Return the (X, Y) coordinate for the center point of the cell that contains the specified text.  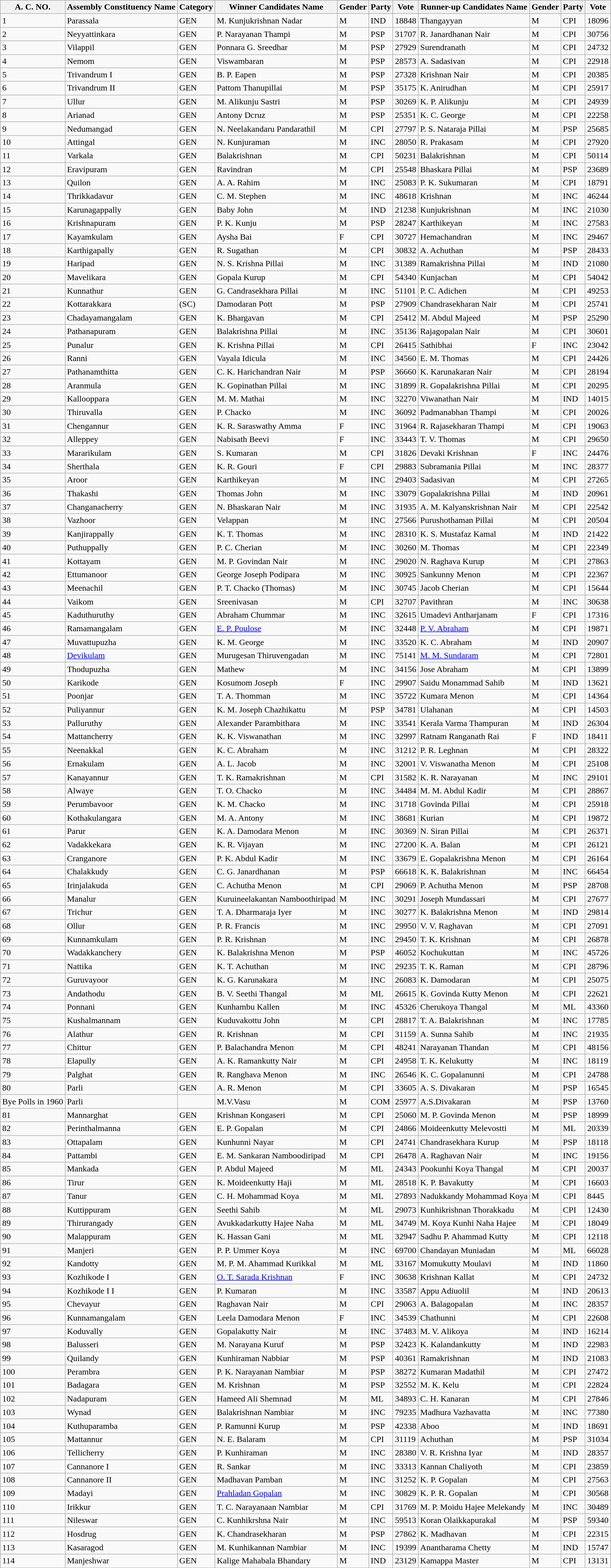
75 (33, 1020)
18848 (405, 21)
36092 (405, 413)
Karthigapally (121, 250)
94 (33, 1291)
M. Kunjukrishnan Nadar (276, 21)
27677 (598, 899)
Thangayyan (474, 21)
Perumbavoor (121, 804)
14364 (598, 696)
Prahladan Gopalan (276, 1493)
108 (33, 1480)
K. C. Gopalanunni (474, 1075)
92 (33, 1264)
37483 (405, 1331)
N. E. Balaram (276, 1439)
K. R. Vijayan (276, 845)
T. K. Kelukutty (474, 1061)
48156 (598, 1048)
34749 (405, 1223)
22608 (598, 1318)
Thiruvalla (121, 413)
89 (33, 1223)
22918 (598, 61)
Tellicherry (121, 1453)
31582 (405, 777)
46244 (598, 196)
N. Neelakandaru Pandarathil (276, 129)
Kunnathur (121, 291)
28518 (405, 1182)
A. M. Kalyanskrishnan Nair (474, 507)
K. R. Saraswathy Amma (276, 426)
Devikulam (121, 656)
Anantharama Chetty (474, 1547)
Nadapuram (121, 1399)
Mannarghat (121, 1115)
C. H. Kanaran (474, 1399)
Cannanore I (121, 1466)
Krishnan (474, 196)
28247 (405, 223)
Haripad (121, 264)
M. P. Govindan Nair (276, 561)
Devaki Krishnan (474, 453)
Jose Abraham (474, 669)
25741 (598, 304)
Kayamkulam (121, 237)
31707 (405, 34)
59340 (598, 1520)
27862 (405, 1534)
M. M. Sundaram (474, 656)
13621 (598, 683)
48241 (405, 1048)
Hameed Ali Shemnad (276, 1399)
Manjeri (121, 1250)
N. Siran Pillai (474, 831)
V. V. Raghavan (474, 926)
Irinjalakuda (121, 885)
Kottayam (121, 561)
Parassala (121, 21)
30832 (405, 250)
Bye Polls in 1960 (33, 1102)
T. C. Narayanaan Nambiar (276, 1507)
29814 (598, 912)
29063 (405, 1304)
P. R. Francis (276, 926)
18691 (598, 1426)
27200 (405, 845)
K. S. Mustafaz Kamal (474, 534)
33313 (405, 1466)
Mattannur (121, 1439)
P. R. Leghnan (474, 750)
B. V. Seethi Thangal (276, 993)
E. P. Poulose (276, 629)
33443 (405, 439)
50 (33, 683)
Madhavan Pamban (276, 1480)
M. Abdul Majeed (474, 318)
34539 (405, 1318)
27566 (405, 520)
K. P. Bavakutty (474, 1182)
65 (33, 885)
55 (33, 750)
Quilandy (121, 1358)
P. Abdul Majeed (276, 1169)
Arianad (121, 115)
K. T. Thomas (276, 534)
50114 (598, 155)
Cannanore II (121, 1480)
Ramamangalam (121, 629)
Irikkur (121, 1507)
K. P. R. Gopalan (474, 1493)
Madhura Vazhavatta (474, 1412)
Ettumanoor (121, 574)
T. K. Raman (474, 966)
Sathibhai (474, 345)
27920 (598, 142)
Appu Adiuolil (474, 1291)
K. Damodaran (474, 980)
29069 (405, 885)
30745 (405, 588)
43360 (598, 1007)
35722 (405, 696)
16214 (598, 1331)
13 (33, 183)
Rajagopalan Nair (474, 331)
23042 (598, 345)
K. R. Narayanan (474, 777)
K. Anirudhan (474, 88)
Thomas John (276, 493)
K. Karunakaran Nair (474, 372)
13760 (598, 1102)
A. Raghavan Nair (474, 1155)
28380 (405, 1453)
Vilappil (121, 48)
Palluruthy (121, 723)
K. P. Alikunju (474, 102)
Gopalakrishna Pillai (474, 493)
Pattom Thanupillai (276, 88)
Chathunni (474, 1318)
77380 (598, 1412)
58 (33, 791)
41 (33, 561)
82 (33, 1129)
Andathodu (121, 993)
Varkala (121, 155)
Malappuram (121, 1236)
33167 (405, 1264)
Thakashi (121, 493)
25548 (405, 169)
36660 (405, 372)
6 (33, 88)
P. K. Abdul Kadir (276, 858)
85 (33, 1169)
3 (33, 48)
34 (33, 466)
Viwanathan Nair (474, 399)
R. Rajasekharan Thampi (474, 426)
18049 (598, 1223)
Thodupuzha (121, 669)
28433 (598, 250)
24958 (405, 1061)
Ullur (121, 102)
Parur (121, 831)
33 (33, 453)
Punalur (121, 345)
V. Viswanatha Menon (474, 764)
Kanjirappally (121, 534)
Achuthan (474, 1439)
111 (33, 1520)
Alleppey (121, 439)
A. S. Divakaran (474, 1088)
8 (33, 115)
19063 (598, 426)
40361 (405, 1358)
28310 (405, 534)
90 (33, 1236)
Kasaragod (121, 1547)
Tirur (121, 1182)
88 (33, 1209)
P. R. Krishnan (276, 939)
20385 (598, 75)
Kuttippuram (121, 1209)
P. K. Narayanan Nambiar (276, 1372)
K. Kalandankutty (474, 1345)
19 (33, 264)
Meenachil (121, 588)
K. Moideenkutty Haji (276, 1182)
34893 (405, 1399)
Kunnamangalam (121, 1318)
101 (33, 1385)
K. G. Karunakara (276, 980)
Muvattupuzha (121, 642)
Trivandrum I (121, 75)
Karunagappally (121, 210)
19156 (598, 1155)
P. Achutha Menon (474, 885)
9 (33, 129)
68 (33, 926)
28377 (598, 466)
38681 (405, 818)
48618 (405, 196)
33541 (405, 723)
16603 (598, 1182)
18999 (598, 1115)
30489 (598, 1507)
Puthuppally (121, 547)
18119 (598, 1061)
63 (33, 858)
R. Sankar (276, 1466)
Kunhiraman Nabbiar (276, 1358)
99 (33, 1358)
A. Achuthan (474, 250)
Cranganore (121, 858)
Perambra (121, 1372)
27 (33, 372)
18 (33, 250)
1 (33, 21)
13899 (598, 669)
22367 (598, 574)
M. M. Abdul Kadir (474, 791)
A. K. Ramankutty Nair (276, 1061)
K. Gopinathan Pillai (276, 385)
32001 (405, 764)
Kumaran Madathil (474, 1372)
25351 (405, 115)
91 (33, 1250)
Madayi (121, 1493)
24741 (405, 1142)
105 (33, 1439)
43 (33, 588)
Balakrishnan Nambiar (276, 1412)
45726 (598, 953)
Chandayan Muniadan (474, 1250)
Pookunhi Koya Thangal (474, 1169)
K. R. Gouri (276, 466)
31119 (405, 1439)
S. Kumaran (276, 453)
29950 (405, 926)
A. Balagopalan (474, 1304)
Ranni (121, 358)
Nabisath Beevi (276, 439)
30260 (405, 547)
A. L. Jacob (276, 764)
29020 (405, 561)
18118 (598, 1142)
26546 (405, 1075)
Kunjukrishnan (474, 210)
70 (33, 953)
Poonjar (121, 696)
O. T. Sarada Krishnan (276, 1277)
Sankunny Menon (474, 574)
33079 (405, 493)
Vazhoor (121, 520)
Assembly Constituency Name (121, 7)
Nileswar (121, 1520)
46 (33, 629)
60 (33, 818)
30829 (405, 1493)
Chittur (121, 1048)
39 (33, 534)
32448 (405, 629)
Momukutty Moulavi (474, 1264)
Chevayur (121, 1304)
31826 (405, 453)
M. Koya Kunhi Naha Hajee (474, 1223)
K. A. Balan (474, 845)
27583 (598, 223)
102 (33, 1399)
40 (33, 547)
13131 (598, 1561)
K. T. Achuthan (276, 966)
T. A. Dharmaraja Iyer (276, 912)
34560 (405, 358)
69 (33, 939)
28796 (598, 966)
20 (33, 277)
Govinda Pillai (474, 804)
Surendranath (474, 48)
Ponnani (121, 1007)
30269 (405, 102)
K. Bhargavan (276, 318)
R. Sugathan (276, 250)
28050 (405, 142)
T. V. Thomas (474, 439)
COM (381, 1102)
Krishnan Nair (474, 75)
Abraham Chummar (276, 615)
22621 (598, 993)
78 (33, 1061)
E. M. Sankaran Namboodiripad (276, 1155)
Perinthalmanna (121, 1129)
30 (33, 413)
27797 (405, 129)
23689 (598, 169)
21422 (598, 534)
84 (33, 1155)
N. Kunjuraman (276, 142)
Kothakulangara (121, 818)
M. Krishnan (276, 1385)
25917 (598, 88)
Kunjachan (474, 277)
Kannan Chaliyoth (474, 1466)
59513 (405, 1520)
Palghat (121, 1075)
7 (33, 102)
Ponnara G. Sreedhar (276, 48)
21030 (598, 210)
32707 (405, 602)
Sreenivasan (276, 602)
Neenakkal (121, 750)
103 (33, 1412)
106 (33, 1453)
Seethi Sahib (276, 1209)
P. Balachandra Menon (276, 1048)
25083 (405, 183)
Leela Damodara Menon (276, 1318)
Mattancherry (121, 737)
24 (33, 331)
Kumara Menon (474, 696)
12430 (598, 1209)
26478 (405, 1155)
K. Madhavan (474, 1534)
T. K. Ramakrishnan (276, 777)
K. A. Damodara Menon (276, 831)
C. M. Stephen (276, 196)
21238 (405, 210)
Joseph Mundassari (474, 899)
26615 (405, 993)
Kerala Varma Thampuran (474, 723)
P. K. Sukumaran (474, 183)
K. C. George (474, 115)
22258 (598, 115)
Elapully (121, 1061)
24343 (405, 1169)
47 (33, 642)
Category (196, 7)
Koduvally (121, 1331)
Pavithran (474, 602)
R. Prakasam (474, 142)
Sadasivan (474, 480)
25 (33, 345)
26083 (405, 980)
K. Govinda Kutty Menon (474, 993)
A.S.Divakaran (474, 1102)
Nemom (121, 61)
26878 (598, 939)
B. P. Eapen (276, 75)
Pattambi (121, 1155)
17 (33, 237)
24426 (598, 358)
P. K. Kunju (276, 223)
Aysha Bai (276, 237)
35 (33, 480)
Kuduvakottu John (276, 1020)
15 (33, 210)
Kottarakkara (121, 304)
28 (33, 385)
Kochukuttan (474, 953)
31964 (405, 426)
R. Krishnan (276, 1034)
49253 (598, 291)
33520 (405, 642)
28322 (598, 750)
P. Kunhiraman (276, 1453)
24476 (598, 453)
Chalakkudy (121, 872)
29907 (405, 683)
T. A. Thomman (276, 696)
N. S. Krishna Pillai (276, 264)
32 (33, 439)
M. Alikunju Sastri (276, 102)
P. C. Adichen (474, 291)
Vadakkekara (121, 845)
25412 (405, 318)
66454 (598, 872)
K. M. George (276, 642)
Kunnamkulam (121, 939)
32615 (405, 615)
31389 (405, 264)
P. C. Cherian (276, 547)
Moideenkutty Melevostti (474, 1129)
K. Chandrasekharan (276, 1534)
20504 (598, 520)
26121 (598, 845)
27091 (598, 926)
Alwaye (121, 791)
19871 (598, 629)
C. H. Mohammad Koya (276, 1196)
Kunhikrishnan Thorakkadu (474, 1209)
27472 (598, 1372)
Kanayannur (121, 777)
R. Janardhanan Nair (474, 34)
Runner-up Candidates Name (474, 7)
Puliyannur (121, 710)
12118 (598, 1236)
28817 (405, 1020)
32423 (405, 1345)
31212 (405, 750)
30291 (405, 899)
C. K. Harichandran Nair (276, 372)
64 (33, 872)
Jacob Cherian (474, 588)
59 (33, 804)
Hosdrug (121, 1534)
C. Achutha Menon (276, 885)
30568 (598, 1493)
32270 (405, 399)
27265 (598, 480)
M. Narayana Kuruf (276, 1345)
Krishnan Kallat (474, 1277)
R. Ranghava Menon (276, 1075)
Umadevi Antharjanam (474, 615)
Vayala Idicula (276, 358)
20613 (598, 1291)
Murugesan Thiruvengadan (276, 656)
26304 (598, 723)
Guruvayoor (121, 980)
Purushothaman Pillai (474, 520)
23 (33, 318)
N. Raghava Kurup (474, 561)
A. A. Rahim (276, 183)
Kuruineelakantan Namboothiripad (276, 899)
Trivandrum II (121, 88)
Balakrishna Pillai (276, 331)
19872 (598, 818)
62 (33, 845)
25977 (405, 1102)
18096 (598, 21)
23129 (405, 1561)
11 (33, 155)
35175 (405, 88)
Alexander Parambithara (276, 723)
96 (33, 1318)
34484 (405, 791)
31159 (405, 1034)
Kozhikode I I (121, 1291)
K. Hassan Gani (276, 1236)
C. Kunhikrshna Nair (276, 1520)
Chengannur (121, 426)
Damodaran Pott (276, 304)
86 (33, 1182)
K. K. Balakrishnan (474, 872)
Kaduthuruthy (121, 615)
Sherthala (121, 466)
Wadakkanchery (121, 953)
Karikode (121, 683)
45 (33, 615)
8445 (598, 1196)
24788 (598, 1075)
Winner Candidates Name (276, 7)
66 (33, 899)
79 (33, 1075)
34156 (405, 669)
Padmanabhan Thampi (474, 413)
Ernakulam (121, 764)
Ottapalam (121, 1142)
Pathanamthitta (121, 372)
32947 (405, 1236)
93 (33, 1277)
Narayanan Thandan (474, 1048)
Aboo (474, 1426)
Mararikulam (121, 453)
P. Narayanan Thampi (276, 34)
33605 (405, 1088)
54340 (405, 277)
29 (33, 399)
28194 (598, 372)
George Joseph Podipara (276, 574)
69700 (405, 1250)
P. Kumaran (276, 1291)
33679 (405, 858)
22315 (598, 1534)
V. R. Krishna Iyar (474, 1453)
G. Candrasekhara Pillai (276, 291)
Nadukkandy Mohammad Koya (474, 1196)
11860 (598, 1264)
Changanacherry (121, 507)
Bhaskara Pillai (474, 169)
27863 (598, 561)
Ravindran (276, 169)
25075 (598, 980)
P. P. Ummer Koya (276, 1250)
25685 (598, 129)
104 (33, 1426)
107 (33, 1466)
14015 (598, 399)
Ratnam Ranganath Rai (474, 737)
56 (33, 764)
25108 (598, 764)
67 (33, 912)
109 (33, 1493)
27328 (405, 75)
25918 (598, 804)
Gopala Kurup (276, 277)
114 (33, 1561)
28867 (598, 791)
A. C. NO. (33, 7)
76 (33, 1034)
Baby John (276, 210)
Viswambaran (276, 61)
52 (33, 710)
49 (33, 669)
Ollur (121, 926)
K. P. Gopalan (474, 1480)
M. P. Govinda Menon (474, 1115)
M. P. Moidu Hajee Melekandy (474, 1507)
Quilon (121, 183)
E. M. Thomas (474, 358)
27929 (405, 48)
Saidu Monammad Sahib (474, 683)
Pathanapuram (121, 331)
E. Gopalakrishna Menon (474, 858)
27893 (405, 1196)
30925 (405, 574)
Manjeshwar (121, 1561)
16545 (598, 1088)
81 (33, 1115)
30277 (405, 912)
51 (33, 696)
30727 (405, 237)
20295 (598, 385)
Eravipuram (121, 169)
T. O. Chacko (276, 791)
22983 (598, 1345)
30756 (598, 34)
15747 (598, 1547)
21083 (598, 1358)
Chadayamangalam (121, 318)
M. P. M. Ahammad Kurikkal (276, 1264)
M. Thomas (474, 547)
73 (33, 993)
M. A. Antony (276, 818)
14 (33, 196)
75141 (405, 656)
Aranmula (121, 385)
31718 (405, 804)
29403 (405, 480)
17316 (598, 615)
18411 (598, 737)
Kuthuparamba (121, 1426)
P. Ramunni Kurup (276, 1426)
12 (33, 169)
Tanur (121, 1196)
26415 (405, 345)
57 (33, 777)
Thrikkadavur (121, 196)
72 (33, 980)
A. R. Menon (276, 1088)
38272 (405, 1372)
24866 (405, 1129)
22542 (598, 507)
42 (33, 574)
19399 (405, 1547)
14503 (598, 710)
20907 (598, 642)
Vaikom (121, 602)
M. V. Alikoya (474, 1331)
Kozhikode I (121, 1277)
Kunhunni Nayar (276, 1142)
29235 (405, 966)
113 (33, 1547)
Chandrasekharan Nair (474, 304)
16 (33, 223)
Krishnan Kongaseri (276, 1115)
K. K. Viswanathan (276, 737)
Koran Olaikkapurakal (474, 1520)
110 (33, 1507)
37 (33, 507)
26164 (598, 858)
26 (33, 358)
112 (33, 1534)
38 (33, 520)
51101 (405, 291)
Kurian (474, 818)
54 (33, 737)
27846 (598, 1399)
Antony Dcruz (276, 115)
N. Bhaskaran Nair (276, 507)
Subramania Pillai (474, 466)
Sadhu P. Ahammad Kutty (474, 1236)
Gopalakutty Nair (276, 1331)
Chandrasekhara Kurup (474, 1142)
23859 (598, 1466)
31769 (405, 1507)
35136 (405, 331)
95 (33, 1304)
Thirurangady (121, 1223)
20037 (598, 1169)
22349 (598, 547)
Wynad (121, 1412)
100 (33, 1372)
66028 (598, 1250)
Nedumangad (121, 129)
29101 (598, 777)
45326 (405, 1007)
42338 (405, 1426)
21080 (598, 264)
Raghavan Nair (276, 1304)
20339 (598, 1129)
74 (33, 1007)
Trichur (121, 912)
M.V.Vasu (276, 1102)
Aroor (121, 480)
21 (33, 291)
Krishnapuram (121, 223)
E. P. Gopalan (276, 1129)
Velappan (276, 520)
61 (33, 831)
Ramakrishna Pillai (474, 264)
Kushalmannam (121, 1020)
21935 (598, 1034)
30601 (598, 331)
48 (33, 656)
29467 (598, 237)
Badagara (121, 1385)
Ulahanan (474, 710)
T. A. Balakrishnan (474, 1020)
Mankada (121, 1169)
53 (33, 723)
80 (33, 1088)
28708 (598, 885)
31899 (405, 385)
31034 (598, 1439)
29650 (598, 439)
31935 (405, 507)
97 (33, 1331)
44 (33, 602)
29883 (405, 466)
33587 (405, 1291)
Mathew (276, 669)
29073 (405, 1209)
30369 (405, 831)
Ramakrishnan (474, 1358)
27909 (405, 304)
46052 (405, 953)
A. Sunna Sahib (474, 1034)
P. T. Chacko (Thomas) (276, 588)
Kalige Mahabala Bhandary (276, 1561)
22 (33, 304)
24939 (598, 102)
54042 (598, 277)
K. M. Joseph Chazhikattu (276, 710)
Balusseri (121, 1345)
36 (33, 493)
10 (33, 142)
Hemachandran (474, 237)
18791 (598, 183)
29450 (405, 939)
71 (33, 966)
C. G. Janardhanan (276, 872)
A. Sadasivan (474, 61)
Mavelikara (121, 277)
Kunhambu Kallen (276, 1007)
77 (33, 1048)
34781 (405, 710)
Neyyattinkara (121, 34)
Alathur (121, 1034)
(SC) (196, 304)
66618 (405, 872)
M. M. Mathai (276, 399)
25290 (598, 318)
2 (33, 34)
28573 (405, 61)
Attingal (121, 142)
K. Krishna Pillai (276, 345)
26371 (598, 831)
87 (33, 1196)
P. S. Nataraja Pillai (474, 129)
15644 (598, 588)
P. V. Abraham (474, 629)
Kallooppara (121, 399)
32997 (405, 737)
T. K. Krishnan (474, 939)
83 (33, 1142)
31252 (405, 1480)
27563 (598, 1480)
17785 (598, 1020)
50231 (405, 155)
K. M. Chacko (276, 804)
25060 (405, 1115)
20026 (598, 413)
31 (33, 426)
Manalur (121, 899)
79235 (405, 1412)
72801 (598, 656)
Cherukoya Thangal (474, 1007)
98 (33, 1345)
5 (33, 75)
Avukkadarkutty Hajee Naha (276, 1223)
P. Chacko (276, 413)
M. Kunhikannan Nambiar (276, 1547)
32552 (405, 1385)
Nattika (121, 966)
4 (33, 61)
Kandotty (121, 1264)
R. Gopalakrishna Pillai (474, 385)
M. K. Kelu (474, 1385)
22824 (598, 1385)
Kamappa Master (474, 1561)
Kosumom Joseph (276, 683)
20961 (598, 493)
